For the text-containing cell, return its midpoint in (X, Y) coordinate format. 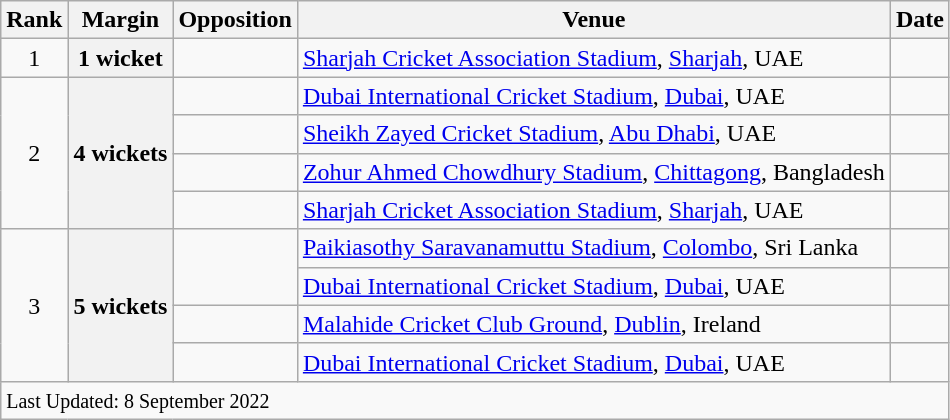
5 wickets (120, 305)
Last Updated: 8 September 2022 (476, 400)
1 (34, 58)
Zohur Ahmed Chowdhury Stadium, Chittagong, Bangladesh (594, 172)
Margin (120, 20)
Sheikh Zayed Cricket Stadium, Abu Dhabi, UAE (594, 134)
Paikiasothy Saravanamuttu Stadium, Colombo, Sri Lanka (594, 248)
2 (34, 153)
Venue (594, 20)
3 (34, 305)
4 wickets (120, 153)
Rank (34, 20)
Opposition (235, 20)
Date (920, 20)
Malahide Cricket Club Ground, Dublin, Ireland (594, 324)
1 wicket (120, 58)
